Identify which cell holds the provided text, then report its (x, y) central coordinate. 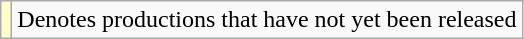
Denotes productions that have not yet been released (267, 20)
